Search for the cell housing the specified text and yield its (x, y) center coordinate. 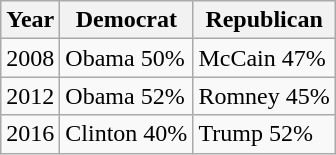
Obama 52% (126, 96)
Year (30, 20)
McCain 47% (264, 58)
2012 (30, 96)
Republican (264, 20)
2008 (30, 58)
Democrat (126, 20)
2016 (30, 134)
Trump 52% (264, 134)
Romney 45% (264, 96)
Clinton 40% (126, 134)
Obama 50% (126, 58)
